Pinpoint the cell where the given text exists, returning its (X, Y) midpoint coordinate. 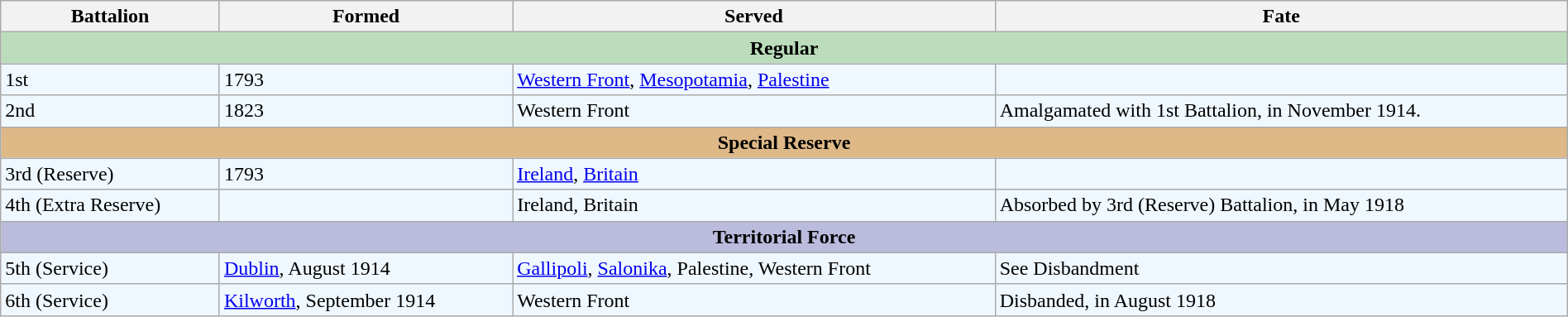
Served (754, 17)
Fate (1281, 17)
Amalgamated with 1st Battalion, in November 1914. (1281, 111)
See Disbandment (1281, 268)
Battalion (111, 17)
Territorial Force (784, 237)
Absorbed by 3rd (Reserve) Battalion, in May 1918 (1281, 205)
Formed (366, 17)
2nd (111, 111)
1st (111, 79)
5th (Service) (111, 268)
Kilworth, September 1914 (366, 300)
3rd (Reserve) (111, 174)
1823 (366, 111)
Special Reserve (784, 142)
Western Front, Mesopotamia, Palestine (754, 79)
Regular (784, 48)
Dublin, August 1914 (366, 268)
4th (Extra Reserve) (111, 205)
Gallipoli, Salonika, Palestine, Western Front (754, 268)
6th (Service) (111, 300)
Disbanded, in August 1918 (1281, 300)
